Return the [x, y] coordinate for the center point of the cell that contains the specified text.  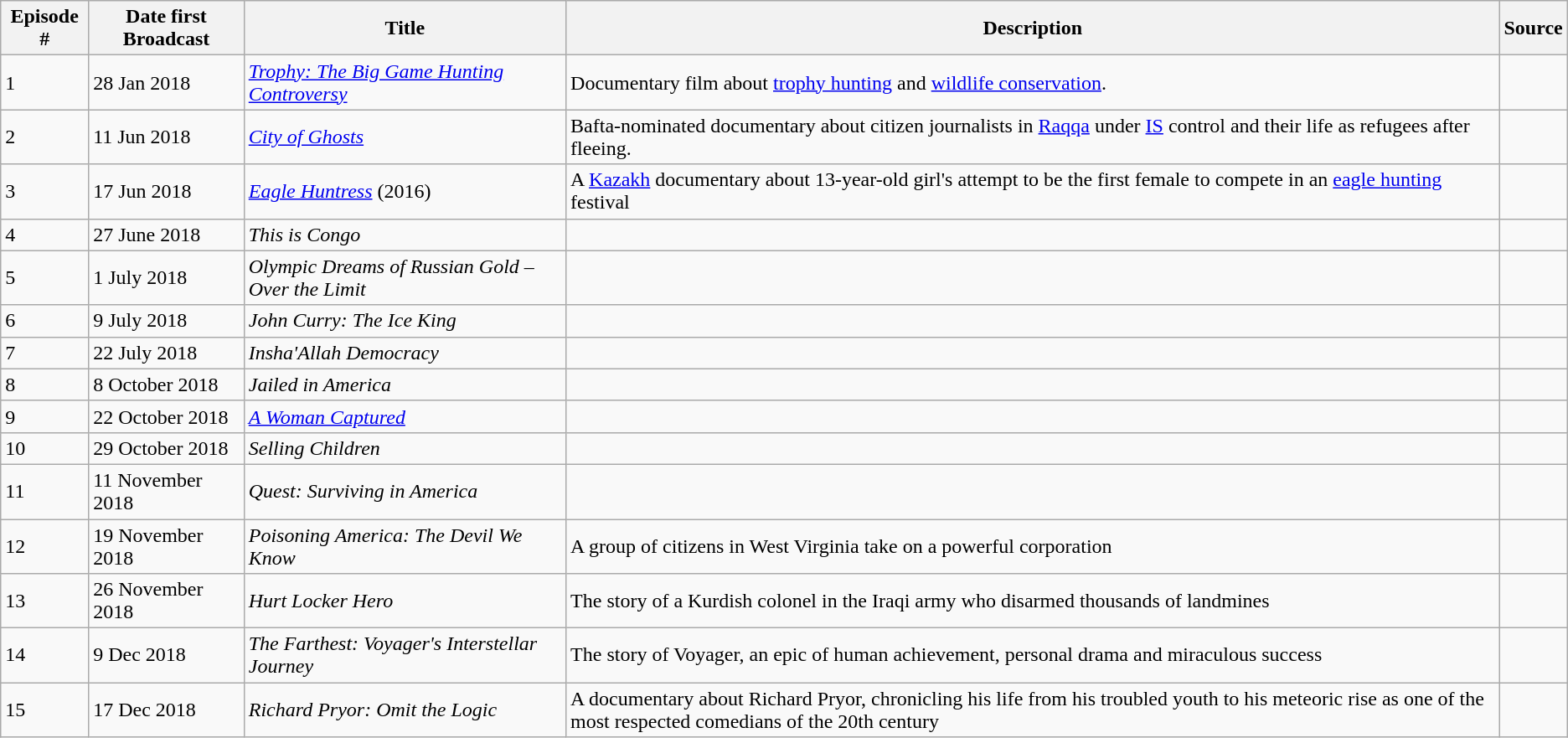
22 October 2018 [167, 416]
Documentary film about trophy hunting and wildlife conservation. [1033, 82]
The story of Voyager, an epic of human achievement, personal drama and miraculous success [1033, 655]
3 [45, 191]
14 [45, 655]
Episode # [45, 28]
Description [1033, 28]
The story of a Kurdish colonel in the Iraqi army who disarmed thousands of landmines [1033, 601]
Trophy: The Big Game Hunting Controversy [405, 82]
Jailed in America [405, 384]
26 November 2018 [167, 601]
Insha'Allah Democracy [405, 353]
A Kazakh documentary about 13-year-old girl's attempt to be the first female to compete in an eagle hunting festival [1033, 191]
The Farthest: Voyager's Interstellar Journey [405, 655]
28 Jan 2018 [167, 82]
13 [45, 601]
Hurt Locker Hero [405, 601]
Source [1533, 28]
1 [45, 82]
Poisoning America: The Devil We Know [405, 546]
Bafta-nominated documentary about citizen journalists in Raqqa under IS control and their life as refugees after fleeing. [1033, 137]
Title [405, 28]
Date first Broadcast [167, 28]
Richard Pryor: Omit the Logic [405, 710]
Selling Children [405, 448]
8 October 2018 [167, 384]
11 Jun 2018 [167, 137]
15 [45, 710]
6 [45, 321]
27 June 2018 [167, 235]
Olympic Dreams of Russian Gold – Over the Limit [405, 278]
9 July 2018 [167, 321]
A group of citizens in West Virginia take on a powerful corporation [1033, 546]
Eagle Huntress (2016) [405, 191]
2 [45, 137]
8 [45, 384]
4 [45, 235]
A Woman Captured [405, 416]
This is Congo [405, 235]
5 [45, 278]
9 [45, 416]
29 October 2018 [167, 448]
19 November 2018 [167, 546]
22 July 2018 [167, 353]
17 Jun 2018 [167, 191]
Quest: Surviving in America [405, 491]
1 July 2018 [167, 278]
10 [45, 448]
7 [45, 353]
12 [45, 546]
City of Ghosts [405, 137]
17 Dec 2018 [167, 710]
11 November 2018 [167, 491]
John Curry: The Ice King [405, 321]
11 [45, 491]
9 Dec 2018 [167, 655]
